Provide the [X, Y] coordinate of the cell's center where the given text is located.  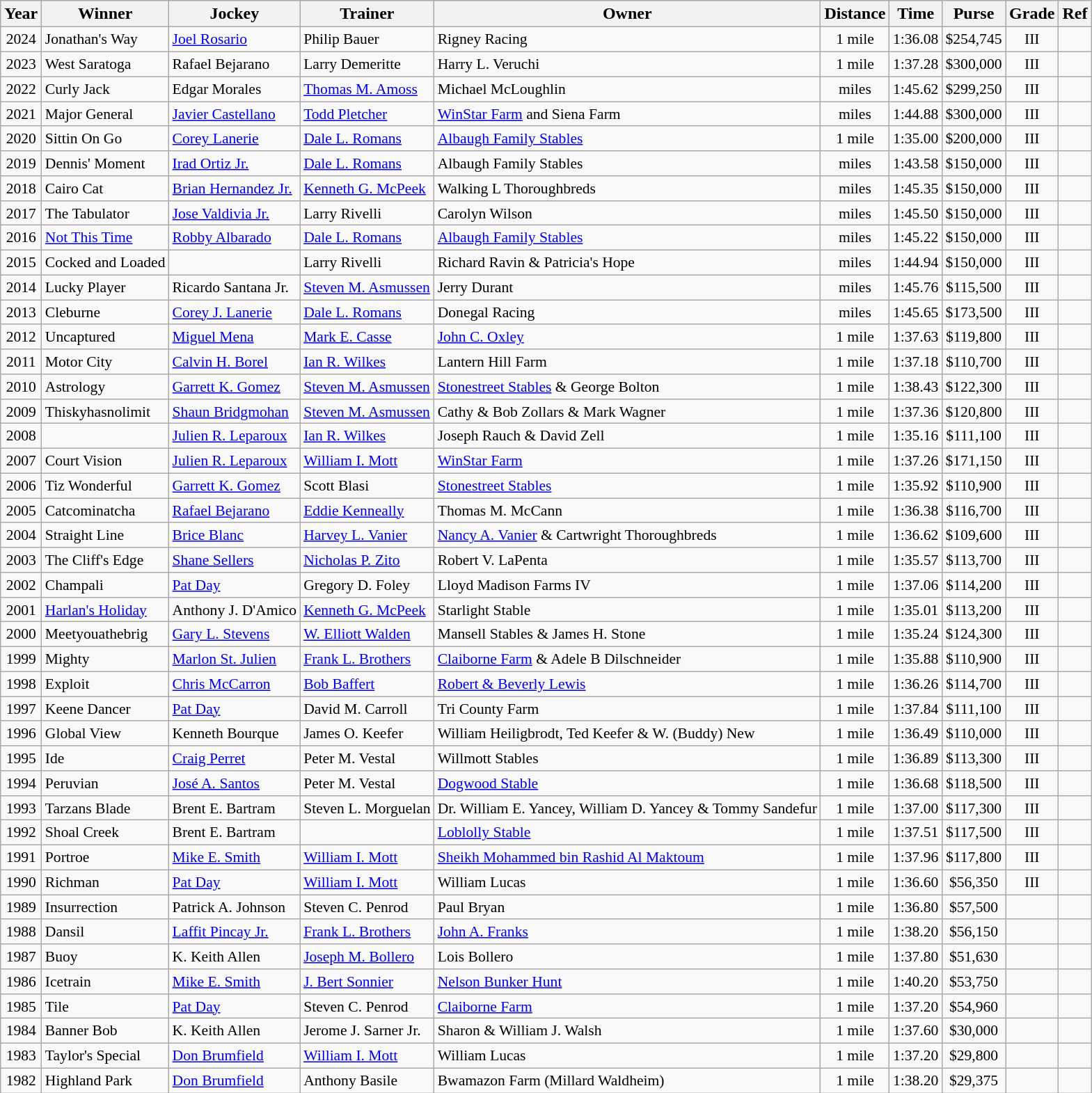
Brian Hernandez Jr. [235, 189]
1:37.60 [916, 1031]
Patrick A. Johnson [235, 907]
Sittin On Go [106, 138]
$116,700 [973, 511]
$109,600 [973, 535]
$122,300 [973, 387]
Dogwood Stable [628, 783]
Taylor's Special [106, 1055]
1:36.60 [916, 882]
Nelson Bunker Hunt [628, 982]
$30,000 [973, 1031]
The Cliff's Edge [106, 560]
Carolyn Wilson [628, 213]
1:36.38 [916, 511]
Laffit Pincay Jr. [235, 932]
1:37.80 [916, 957]
$118,500 [973, 783]
Harlan's Holiday [106, 609]
$29,800 [973, 1055]
Tri County Farm [628, 709]
1:36.80 [916, 907]
$113,700 [973, 560]
$53,750 [973, 982]
2001 [21, 609]
1993 [21, 808]
$110,700 [973, 362]
Dansil [106, 932]
1:45.22 [916, 238]
Cairo Cat [106, 189]
Insurrection [106, 907]
2006 [21, 486]
Eddie Kenneally [367, 511]
Rigney Racing [628, 40]
Year [21, 14]
Claiborne Farm & Adele B Dilschneider [628, 659]
Lucky Player [106, 287]
1:40.20 [916, 982]
Jonathan's Way [106, 40]
John C. Oxley [628, 337]
2021 [21, 114]
Anthony J. D'Amico [235, 609]
Cleburne [106, 312]
The Tabulator [106, 213]
Bob Baffert [367, 684]
Distance [855, 14]
Richman [106, 882]
Thomas M. McCann [628, 511]
Ref [1075, 14]
Michael McLoughlin [628, 89]
Peruvian [106, 783]
Irad Ortiz Jr. [235, 163]
2015 [21, 262]
Starlight Stable [628, 609]
2002 [21, 585]
$120,800 [973, 411]
Highland Park [106, 1080]
W. Elliott Walden [367, 635]
Jockey [235, 14]
Mansell Stables & James H. Stone [628, 635]
Catcominatcha [106, 511]
1:35.57 [916, 560]
Corey J. Lanerie [235, 312]
West Saratoga [106, 64]
$51,630 [973, 957]
1991 [21, 857]
Global View [106, 733]
$299,250 [973, 89]
1990 [21, 882]
Steven L. Morguelan [367, 808]
2018 [21, 189]
1999 [21, 659]
Paul Bryan [628, 907]
Straight Line [106, 535]
Trainer [367, 14]
$114,700 [973, 684]
2011 [21, 362]
Edgar Morales [235, 89]
David M. Carroll [367, 709]
2012 [21, 337]
1:36.68 [916, 783]
Dr. William E. Yancey, William D. Yancey & Tommy Sandefur [628, 808]
2009 [21, 411]
Claiborne Farm [628, 1006]
$110,000 [973, 733]
1:38.43 [916, 387]
Gary L. Stevens [235, 635]
1984 [21, 1031]
1:37.28 [916, 64]
2000 [21, 635]
1:45.65 [916, 312]
1988 [21, 932]
Nicholas P. Zito [367, 560]
$29,375 [973, 1080]
WinStar Farm and Siena Farm [628, 114]
2014 [21, 287]
$173,500 [973, 312]
Scott Blasi [367, 486]
1986 [21, 982]
Bwamazon Farm (Millard Waldheim) [628, 1080]
Kenneth Bourque [235, 733]
Time [916, 14]
1:35.24 [916, 635]
Cathy & Bob Zollars & Mark Wagner [628, 411]
1:44.94 [916, 262]
Thiskyhasnolimit [106, 411]
2024 [21, 40]
Exploit [106, 684]
Winner [106, 14]
1998 [21, 684]
Stonestreet Stables [628, 486]
$54,960 [973, 1006]
Tile [106, 1006]
1992 [21, 833]
Walking L Thoroughbreds [628, 189]
1994 [21, 783]
1:45.62 [916, 89]
$119,800 [973, 337]
Cocked and Loaded [106, 262]
Court Vision [106, 461]
Tarzans Blade [106, 808]
1:35.00 [916, 138]
1989 [21, 907]
$114,200 [973, 585]
$56,350 [973, 882]
Uncaptured [106, 337]
1987 [21, 957]
1:44.88 [916, 114]
2017 [21, 213]
Robert V. LaPenta [628, 560]
Nancy A. Vanier & Cartwright Thoroughbreds [628, 535]
1:36.62 [916, 535]
$113,200 [973, 609]
1:36.89 [916, 758]
1:36.26 [916, 684]
Lantern Hill Farm [628, 362]
1996 [21, 733]
Larry Demeritte [367, 64]
Loblolly Stable [628, 833]
2019 [21, 163]
Joel Rosario [235, 40]
Philip Bauer [367, 40]
William Heiligbrodt, Ted Keefer & W. (Buddy) New [628, 733]
Major General [106, 114]
1:37.36 [916, 411]
Joseph Rauch & David Zell [628, 436]
Purse [973, 14]
1:35.92 [916, 486]
Gregory D. Foley [367, 585]
$124,300 [973, 635]
1:35.01 [916, 609]
Dennis' Moment [106, 163]
Mark E. Casse [367, 337]
Shaun Bridgmohan [235, 411]
Donegal Racing [628, 312]
James O. Keefer [367, 733]
1:43.58 [916, 163]
J. Bert Sonnier [367, 982]
$117,300 [973, 808]
Jose Valdivia Jr. [235, 213]
Icetrain [106, 982]
Champali [106, 585]
1983 [21, 1055]
2010 [21, 387]
Sheikh Mohammed bin Rashid Al Maktoum [628, 857]
2004 [21, 535]
John A. Franks [628, 932]
Corey Lanerie [235, 138]
Grade [1032, 14]
1982 [21, 1080]
Marlon St. Julien [235, 659]
1995 [21, 758]
Mighty [106, 659]
Brice Blanc [235, 535]
Stonestreet Stables & George Bolton [628, 387]
1:37.51 [916, 833]
Astrology [106, 387]
1:35.88 [916, 659]
$56,150 [973, 932]
Buoy [106, 957]
1:36.08 [916, 40]
1997 [21, 709]
2022 [21, 89]
1:35.16 [916, 436]
Anthony Basile [367, 1080]
2007 [21, 461]
2023 [21, 64]
$254,745 [973, 40]
Robby Albarado [235, 238]
Ide [106, 758]
1:37.06 [916, 585]
Portroe [106, 857]
$171,150 [973, 461]
Lois Bollero [628, 957]
Owner [628, 14]
Banner Bob [106, 1031]
1:37.96 [916, 857]
Robert & Beverly Lewis [628, 684]
Joseph M. Bollero [367, 957]
Meetyouathebrig [106, 635]
Tiz Wonderful [106, 486]
Thomas M. Amoss [367, 89]
1:37.18 [916, 362]
Lloyd Madison Farms IV [628, 585]
Chris McCarron [235, 684]
1:37.00 [916, 808]
$200,000 [973, 138]
2013 [21, 312]
Harvey L. Vanier [367, 535]
1:45.35 [916, 189]
Miguel Mena [235, 337]
Todd Pletcher [367, 114]
Jerry Durant [628, 287]
1985 [21, 1006]
Javier Castellano [235, 114]
Harry L. Veruchi [628, 64]
Richard Ravin & Patricia's Hope [628, 262]
2016 [21, 238]
WinStar Farm [628, 461]
1:37.84 [916, 709]
1:36.49 [916, 733]
Curly Jack [106, 89]
Not This Time [106, 238]
Motor City [106, 362]
Shane Sellers [235, 560]
2008 [21, 436]
2003 [21, 560]
Craig Perret [235, 758]
Shoal Creek [106, 833]
Willmott Stables [628, 758]
1:37.63 [916, 337]
$115,500 [973, 287]
2020 [21, 138]
1:45.76 [916, 287]
Sharon & William J. Walsh [628, 1031]
José A. Santos [235, 783]
$117,500 [973, 833]
$117,800 [973, 857]
2005 [21, 511]
Jerome J. Sarner Jr. [367, 1031]
$57,500 [973, 907]
Keene Dancer [106, 709]
$113,300 [973, 758]
1:45.50 [916, 213]
1:37.26 [916, 461]
Calvin H. Borel [235, 362]
Ricardo Santana Jr. [235, 287]
